Return the (X, Y) coordinate for the center point of the cell that contains the specified text.  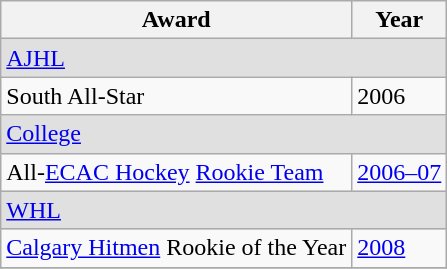
Calgary Hitmen Rookie of the Year (176, 248)
2006–07 (400, 172)
WHL (224, 210)
AJHL (224, 58)
Year (400, 20)
South All-Star (176, 96)
College (224, 134)
Award (176, 20)
All-ECAC Hockey Rookie Team (176, 172)
2006 (400, 96)
2008 (400, 248)
